Capture the cell that displays the provided text and extract its [X, Y] central coordinate. 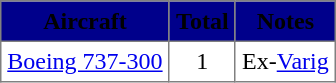
Total [202, 21]
Aircraft [86, 21]
1 [202, 61]
Notes [285, 21]
Boeing 737-300 [86, 61]
Ex-Varig [285, 61]
